Capture the cell that displays the provided text and extract its (X, Y) central coordinate. 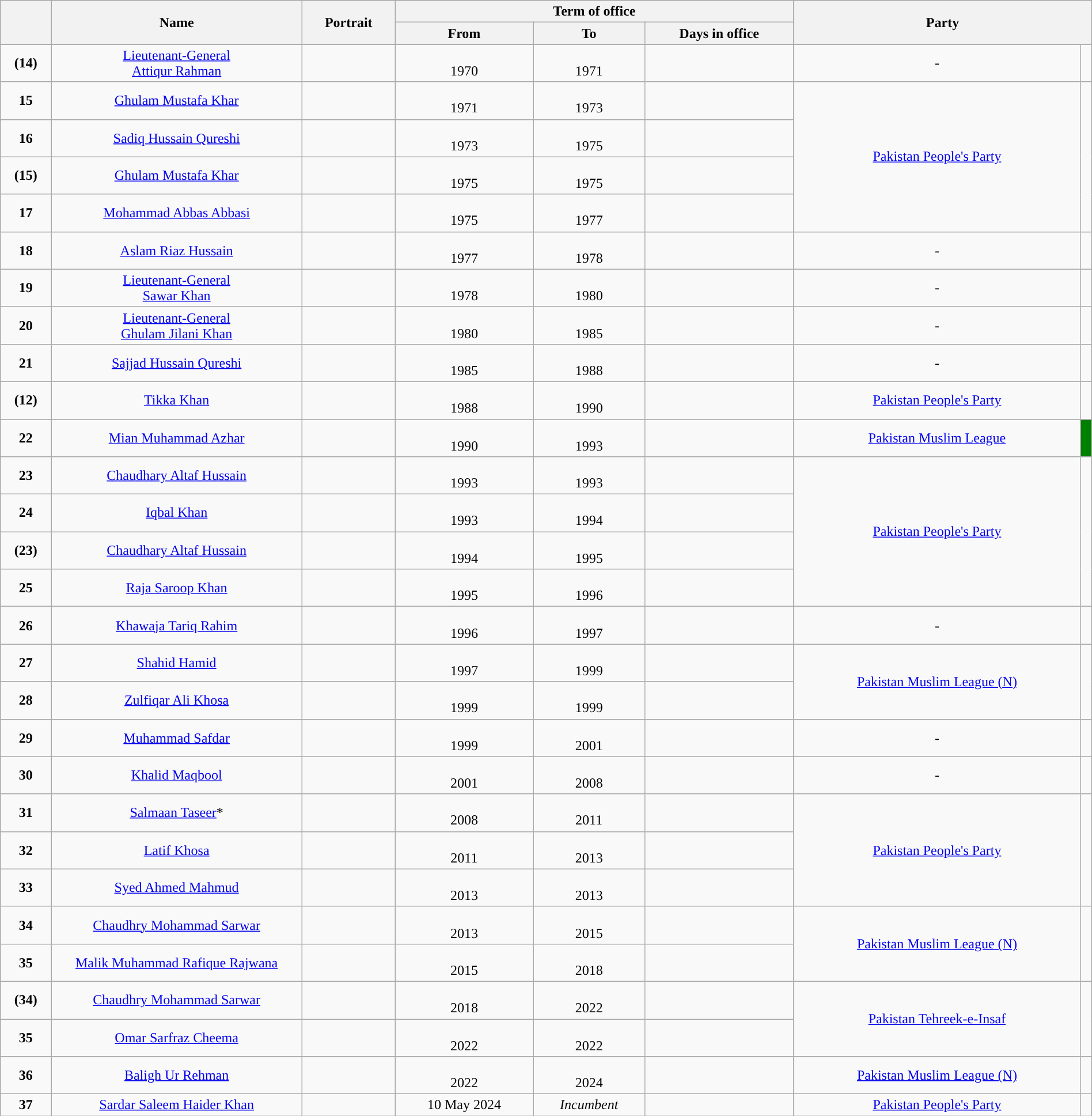
Party (943, 22)
29 (26, 737)
Khalid Maqbool (177, 775)
Name (177, 22)
37 (26, 1105)
Iqbal Khan (177, 513)
Incumbent (589, 1105)
(14) (26, 63)
32 (26, 850)
34 (26, 925)
10 May 2024 (464, 1105)
30 (26, 775)
Raja Saroop Khan (177, 588)
Muhammad Safdar (177, 737)
Tikka Khan (177, 400)
Aslam Riaz Hussain (177, 250)
(23) (26, 551)
To (589, 33)
Syed Ahmed Mahmud (177, 887)
19 (26, 288)
Baligh Ur Rehman (177, 1075)
16 (26, 138)
20 (26, 325)
17 (26, 213)
31 (26, 812)
Pakistan Muslim League (937, 438)
Mohammad Abbas Abbasi (177, 213)
Lieutenant-General Attiqur Rahman (177, 63)
(34) (26, 1000)
Pakistan Tehreek-e-Insaf (937, 1019)
Sadiq Hussain Qureshi (177, 138)
26 (26, 626)
Malik Muhammad Rafique Rajwana (177, 962)
(15) (26, 175)
Omar Sarfraz Cheema (177, 1037)
Sardar Saleem Haider Khan (177, 1105)
From (464, 33)
Days in office (719, 33)
23 (26, 476)
Term of office (594, 12)
Lieutenant-General Sawar Khan (177, 288)
1970 (464, 63)
Latif Khosa (177, 850)
Sajjad Hussain Qureshi (177, 363)
15 (26, 100)
18 (26, 250)
28 (26, 701)
21 (26, 363)
36 (26, 1075)
22 (26, 438)
Zulfiqar Ali Khosa (177, 701)
Shahid Hamid (177, 663)
Mian Muhammad Azhar (177, 438)
2024 (589, 1075)
Salmaan Taseer* (177, 812)
25 (26, 588)
Khawaja Tariq Rahim (177, 626)
33 (26, 887)
Portrait (348, 22)
(12) (26, 400)
27 (26, 663)
24 (26, 513)
Lieutenant-GeneralGhulam Jilani Khan (177, 325)
